Extract the (x, y) coordinate from the center of the cell holding the provided text.  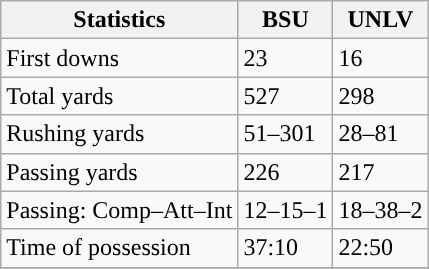
Statistics (120, 20)
22:50 (380, 248)
12–15–1 (286, 210)
Passing yards (120, 172)
Passing: Comp–Att–Int (120, 210)
BSU (286, 20)
Total yards (120, 96)
37:10 (286, 248)
226 (286, 172)
217 (380, 172)
28–81 (380, 134)
Time of possession (120, 248)
First downs (120, 58)
18–38–2 (380, 210)
298 (380, 96)
23 (286, 58)
Rushing yards (120, 134)
527 (286, 96)
16 (380, 58)
51–301 (286, 134)
UNLV (380, 20)
